For the text-containing cell, return its midpoint in [x, y] coordinate format. 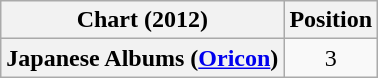
3 [331, 58]
Japanese Albums (Oricon) [142, 58]
Chart (2012) [142, 20]
Position [331, 20]
